Search for the cell housing the specified text and yield its [x, y] center coordinate. 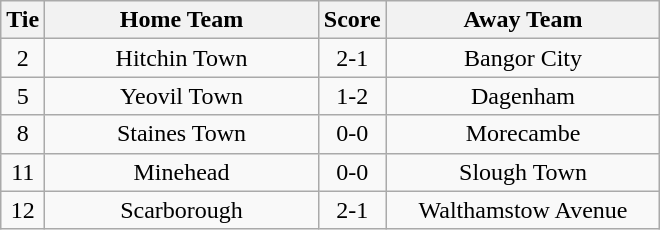
12 [23, 210]
Home Team [182, 20]
2 [23, 58]
Dagenham [523, 96]
Minehead [182, 172]
Walthamstow Avenue [523, 210]
8 [23, 134]
Tie [23, 20]
11 [23, 172]
Hitchin Town [182, 58]
Yeovil Town [182, 96]
Scarborough [182, 210]
1-2 [352, 96]
Slough Town [523, 172]
Bangor City [523, 58]
5 [23, 96]
Morecambe [523, 134]
Away Team [523, 20]
Score [352, 20]
Staines Town [182, 134]
